Search for the cell housing the specified text and yield its (x, y) center coordinate. 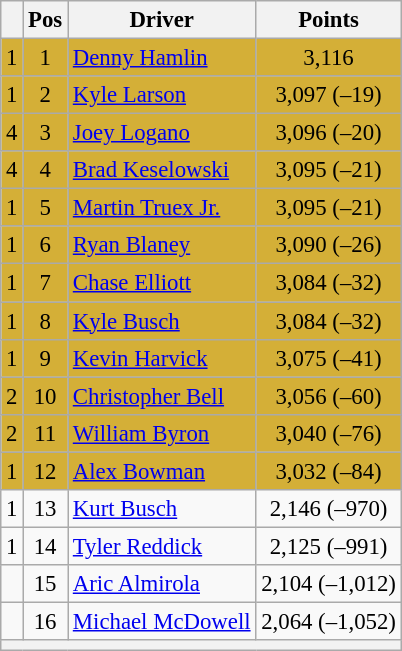
2,104 (–1,012) (328, 584)
3,097 (–19) (328, 95)
Chase Elliott (162, 283)
3,090 (–26) (328, 245)
Christopher Bell (162, 396)
11 (46, 433)
Ryan Blaney (162, 245)
Martin Truex Jr. (162, 208)
Joey Logano (162, 133)
2,125 (–991) (328, 546)
2,064 (–1,052) (328, 621)
8 (46, 321)
6 (46, 245)
Points (328, 20)
Kyle Busch (162, 321)
3,116 (328, 58)
Tyler Reddick (162, 546)
Aric Almirola (162, 584)
Denny Hamlin (162, 58)
9 (46, 358)
5 (46, 208)
3,040 (–76) (328, 433)
Kevin Harvick (162, 358)
15 (46, 584)
Pos (46, 20)
Alex Bowman (162, 471)
William Byron (162, 433)
3,075 (–41) (328, 358)
Driver (162, 20)
Kyle Larson (162, 95)
3 (46, 133)
7 (46, 283)
Brad Keselowski (162, 170)
13 (46, 509)
12 (46, 471)
2,146 (–970) (328, 509)
Kurt Busch (162, 509)
3,056 (–60) (328, 396)
16 (46, 621)
3,032 (–84) (328, 471)
Michael McDowell (162, 621)
14 (46, 546)
10 (46, 396)
3,096 (–20) (328, 133)
